Locate the cell with the specified text and output its [x, y] center coordinate. 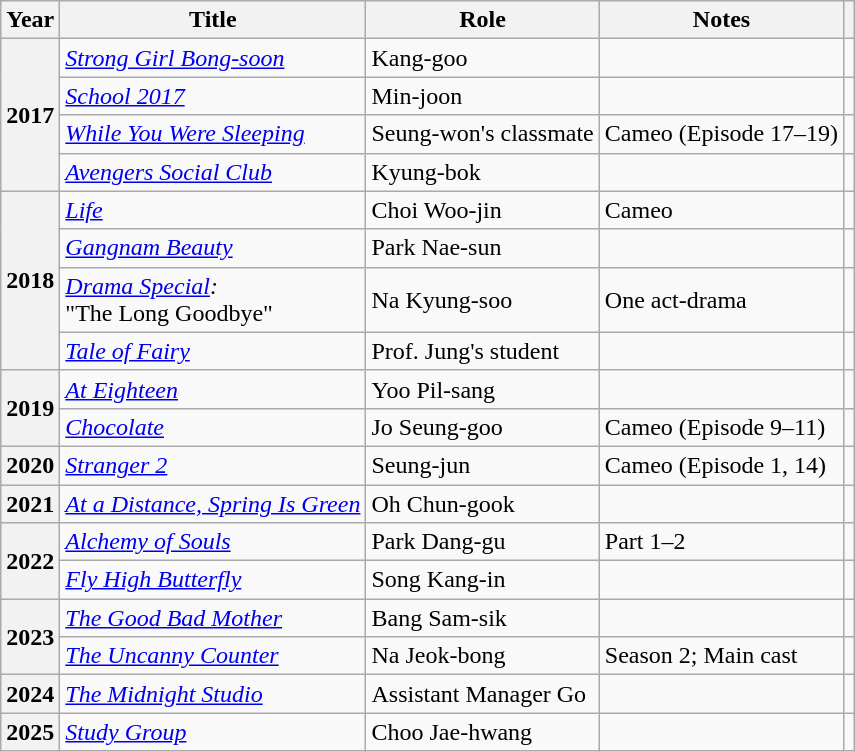
Cameo [721, 210]
Cameo (Episode 1, 14) [721, 465]
Title [213, 20]
Alchemy of Souls [213, 542]
Tale of Fairy [213, 351]
Seung-jun [482, 465]
Life [213, 210]
Prof. Jung's student [482, 351]
Park Dang-gu [482, 542]
Notes [721, 20]
Cameo (Episode 17–19) [721, 134]
Yoo Pil-sang [482, 389]
The Uncanny Counter [213, 656]
2020 [30, 465]
Stranger 2 [213, 465]
Choi Woo-jin [482, 210]
Assistant Manager Go [482, 694]
Oh Chun-gook [482, 503]
At Eighteen [213, 389]
One act-drama [721, 300]
Study Group [213, 732]
Role [482, 20]
2022 [30, 561]
Bang Sam-sik [482, 618]
Song Kang-in [482, 580]
Strong Girl Bong-soon [213, 58]
Part 1–2 [721, 542]
2025 [30, 732]
Kang-goo [482, 58]
2021 [30, 503]
2024 [30, 694]
Season 2; Main cast [721, 656]
Avengers Social Club [213, 172]
Year [30, 20]
The Good Bad Mother [213, 618]
School 2017 [213, 96]
While You Were Sleeping [213, 134]
At a Distance, Spring Is Green [213, 503]
Gangnam Beauty [213, 248]
Fly High Butterfly [213, 580]
2017 [30, 115]
Jo Seung-goo [482, 427]
Min-joon [482, 96]
Park Nae-sun [482, 248]
The Midnight Studio [213, 694]
2019 [30, 408]
Choo Jae-hwang [482, 732]
Na Jeok-bong [482, 656]
2023 [30, 637]
Cameo (Episode 9–11) [721, 427]
Seung-won's classmate [482, 134]
2018 [30, 280]
Kyung-bok [482, 172]
Chocolate [213, 427]
Na Kyung-soo [482, 300]
Drama Special:"The Long Goodbye" [213, 300]
